Provide the (X, Y) coordinate of the cell's center where the given text is located.  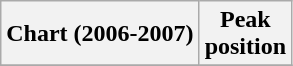
Peakposition (245, 34)
Chart (2006-2007) (100, 34)
